Search for the cell housing the specified text and yield its [X, Y] center coordinate. 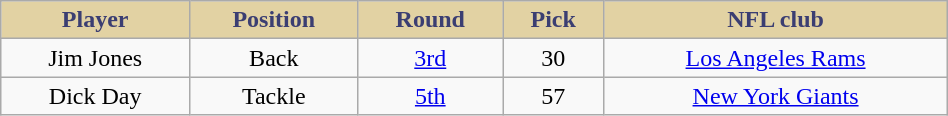
NFL club [776, 20]
5th [430, 96]
Tackle [274, 96]
Back [274, 58]
Player [96, 20]
57 [554, 96]
Round [430, 20]
Pick [554, 20]
30 [554, 58]
Jim Jones [96, 58]
Dick Day [96, 96]
Los Angeles Rams [776, 58]
3rd [430, 58]
New York Giants [776, 96]
Position [274, 20]
